Return the [X, Y] coordinate for the center point of the cell that contains the specified text.  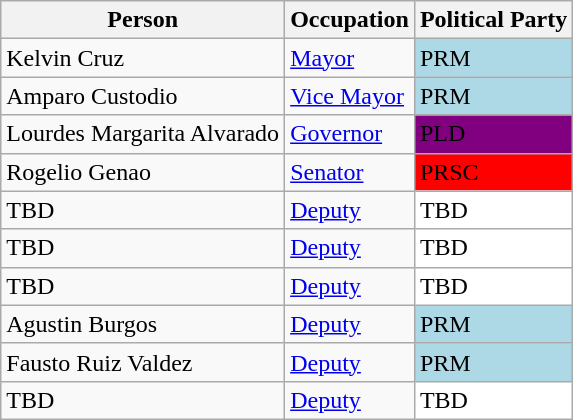
Senator [350, 172]
Vice Mayor [350, 96]
PLD [493, 134]
Agustin Burgos [143, 324]
Person [143, 20]
Fausto Ruiz Valdez [143, 362]
Rogelio Genao [143, 172]
Occupation [350, 20]
Lourdes Margarita Alvarado [143, 134]
Governor [350, 134]
Amparo Custodio [143, 96]
PRSC [493, 172]
Political Party [493, 20]
Kelvin Cruz [143, 58]
Mayor [350, 58]
